Output the (X, Y) coordinate of the center of the cell containing the given text.  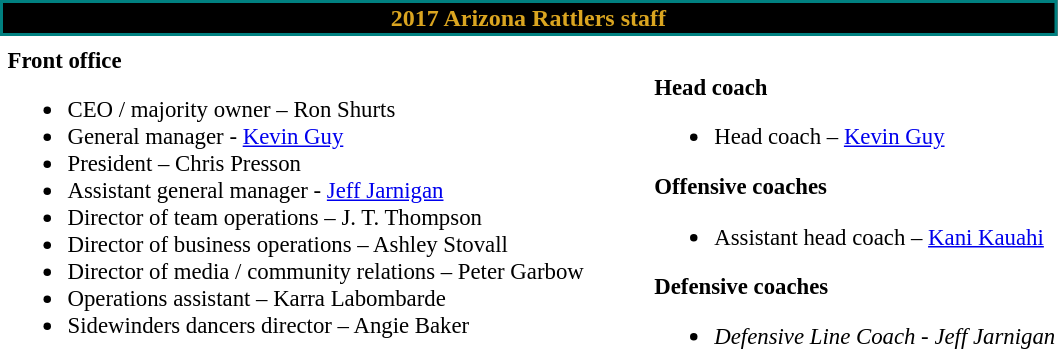
2017 Arizona Rattlers staff (528, 18)
